Capture the cell that displays the provided text and extract its [x, y] central coordinate. 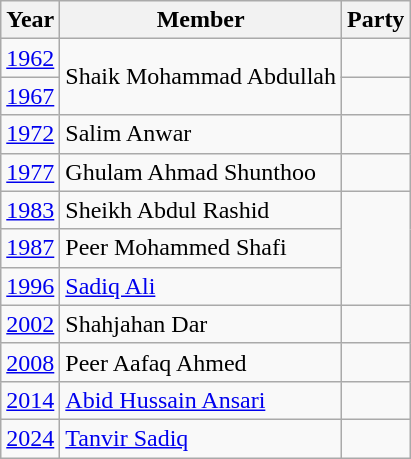
Party [376, 20]
1962 [30, 58]
Sadiq Ali [201, 286]
Ghulam Ahmad Shunthoo [201, 172]
Abid Hussain Ansari [201, 400]
1967 [30, 96]
2024 [30, 438]
Year [30, 20]
2008 [30, 362]
Shahjahan Dar [201, 324]
1987 [30, 248]
Peer Aafaq Ahmed [201, 362]
2014 [30, 400]
1977 [30, 172]
2002 [30, 324]
Tanvir Sadiq [201, 438]
1972 [30, 134]
Peer Mohammed Shafi [201, 248]
1996 [30, 286]
Shaik Mohammad Abdullah [201, 77]
1983 [30, 210]
Member [201, 20]
Sheikh Abdul Rashid [201, 210]
Salim Anwar [201, 134]
